Provide the (X, Y) coordinate of the cell's center where the given text is located.  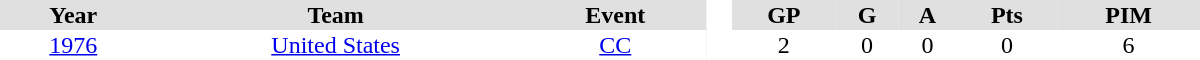
Team (336, 15)
Year (74, 15)
PIM (1128, 15)
Event (616, 15)
2 (784, 45)
United States (336, 45)
1976 (74, 45)
A (927, 15)
Pts (1008, 15)
6 (1128, 45)
GP (784, 15)
G (867, 15)
CC (616, 45)
